Output the [x, y] coordinate of the center of the cell containing the given text.  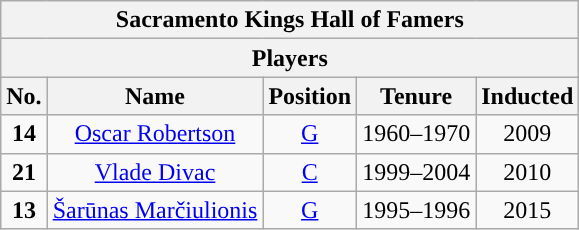
Inducted [528, 96]
Players [290, 58]
1960–1970 [416, 134]
No. [24, 96]
2015 [528, 210]
Vlade Divac [155, 172]
Šarūnas Marčiulionis [155, 210]
1995–1996 [416, 210]
Sacramento Kings Hall of Famers [290, 20]
Tenure [416, 96]
C [310, 172]
Position [310, 96]
Name [155, 96]
14 [24, 134]
Oscar Robertson [155, 134]
2010 [528, 172]
2009 [528, 134]
21 [24, 172]
1999–2004 [416, 172]
13 [24, 210]
